Return (x, y) of the center of cell containing provided text 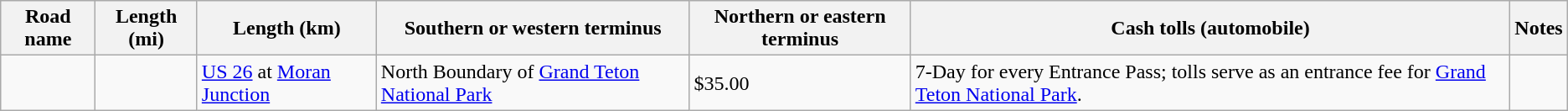
Northern or eastern terminus (800, 29)
Cash tolls (automobile) (1210, 29)
$35.00 (800, 82)
North Boundary of Grand Teton National Park (533, 82)
US 26 at Moran Junction (286, 82)
Length (km) (286, 29)
Road name (49, 29)
7-Day for every Entrance Pass; tolls serve as an entrance fee for Grand Teton National Park. (1210, 82)
Notes (1539, 29)
Length (mi) (146, 29)
Southern or western terminus (533, 29)
